Extract the (x, y) coordinate from the center of the cell holding the provided text.  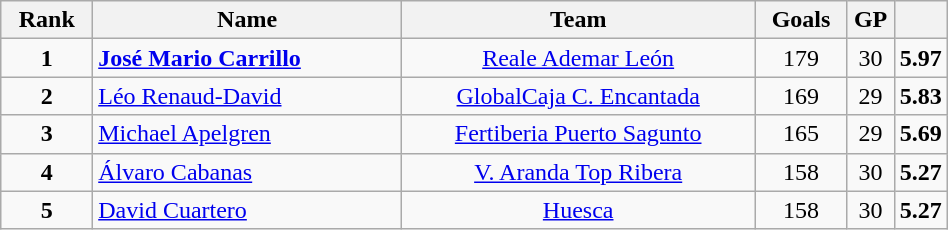
José Mario Carrillo (248, 58)
5.97 (920, 58)
GlobalCaja C. Encantada (578, 96)
5.69 (920, 134)
David Cuartero (248, 210)
4 (47, 172)
5 (47, 210)
Fertiberia Puerto Sagunto (578, 134)
V. Aranda Top Ribera (578, 172)
3 (47, 134)
Team (578, 20)
1 (47, 58)
Reale Ademar León (578, 58)
Name (248, 20)
Rank (47, 20)
169 (801, 96)
2 (47, 96)
Goals (801, 20)
5.83 (920, 96)
Huesca (578, 210)
165 (801, 134)
179 (801, 58)
Álvaro Cabanas (248, 172)
GP (870, 20)
Michael Apelgren (248, 134)
Léo Renaud-David (248, 96)
